Return [X, Y] of the center of cell containing provided text 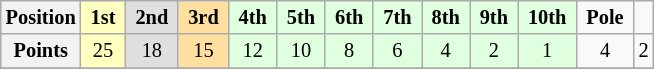
7th [397, 17]
10th [547, 17]
3rd [203, 17]
18 [152, 51]
8th [446, 17]
25 [104, 51]
4th [253, 17]
15 [203, 51]
1 [547, 51]
5th [301, 17]
8 [349, 51]
1st [104, 17]
Position [41, 17]
12 [253, 51]
Points [41, 51]
Pole [604, 17]
9th [494, 17]
6th [349, 17]
2nd [152, 17]
6 [397, 51]
10 [301, 51]
